Determine the (x, y) coordinate at the center of the cell enclosing the given text.  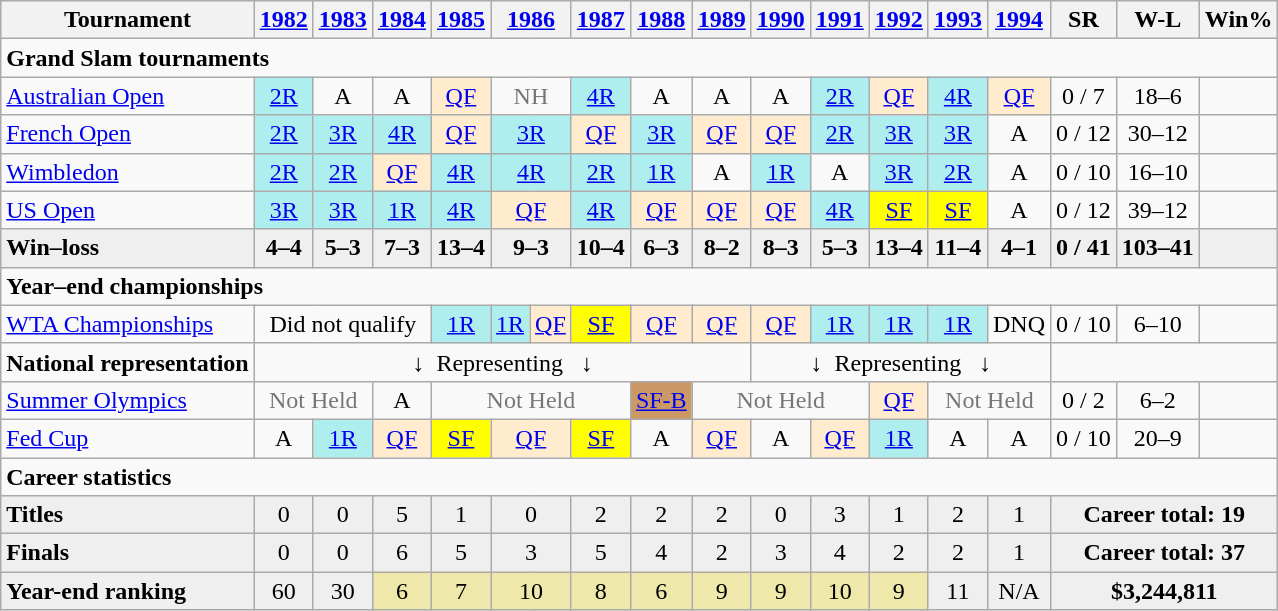
6–3 (661, 248)
11–4 (958, 248)
Year–end championships (640, 286)
6–10 (1158, 324)
Career total: 19 (1164, 515)
1993 (958, 20)
W-L (1158, 20)
N/A (1018, 591)
7–3 (402, 248)
0 / 41 (1084, 248)
1990 (780, 20)
Career statistics (640, 477)
0 / 2 (1084, 400)
11 (958, 591)
10–4 (600, 248)
0 / 7 (1084, 96)
SR (1084, 20)
Australian Open (128, 96)
8–2 (722, 248)
6–2 (1158, 400)
1992 (898, 20)
Summer Olympics (128, 400)
Fed Cup (128, 438)
Year-end ranking (128, 591)
7 (460, 591)
18–6 (1158, 96)
1984 (402, 20)
8–3 (780, 248)
Career total: 37 (1164, 553)
Finals (128, 553)
103–41 (1158, 248)
9–3 (530, 248)
Tournament (128, 20)
30 (342, 591)
16–10 (1158, 172)
60 (284, 591)
4–4 (284, 248)
National representation (128, 362)
Win–loss (128, 248)
1989 (722, 20)
SF-B (661, 400)
1994 (1018, 20)
Titles (128, 515)
Did not qualify (342, 324)
1987 (600, 20)
1986 (530, 20)
1983 (342, 20)
Win% (1238, 20)
1991 (840, 20)
4–1 (1018, 248)
1982 (284, 20)
US Open (128, 210)
$3,244,811 (1164, 591)
Wimbledon (128, 172)
20–9 (1158, 438)
DNQ (1018, 324)
30–12 (1158, 134)
WTA Championships (128, 324)
39–12 (1158, 210)
Grand Slam tournaments (640, 58)
8 (600, 591)
French Open (128, 134)
1988 (661, 20)
NH (530, 96)
1985 (460, 20)
